Return (X, Y) of the center of cell containing provided text 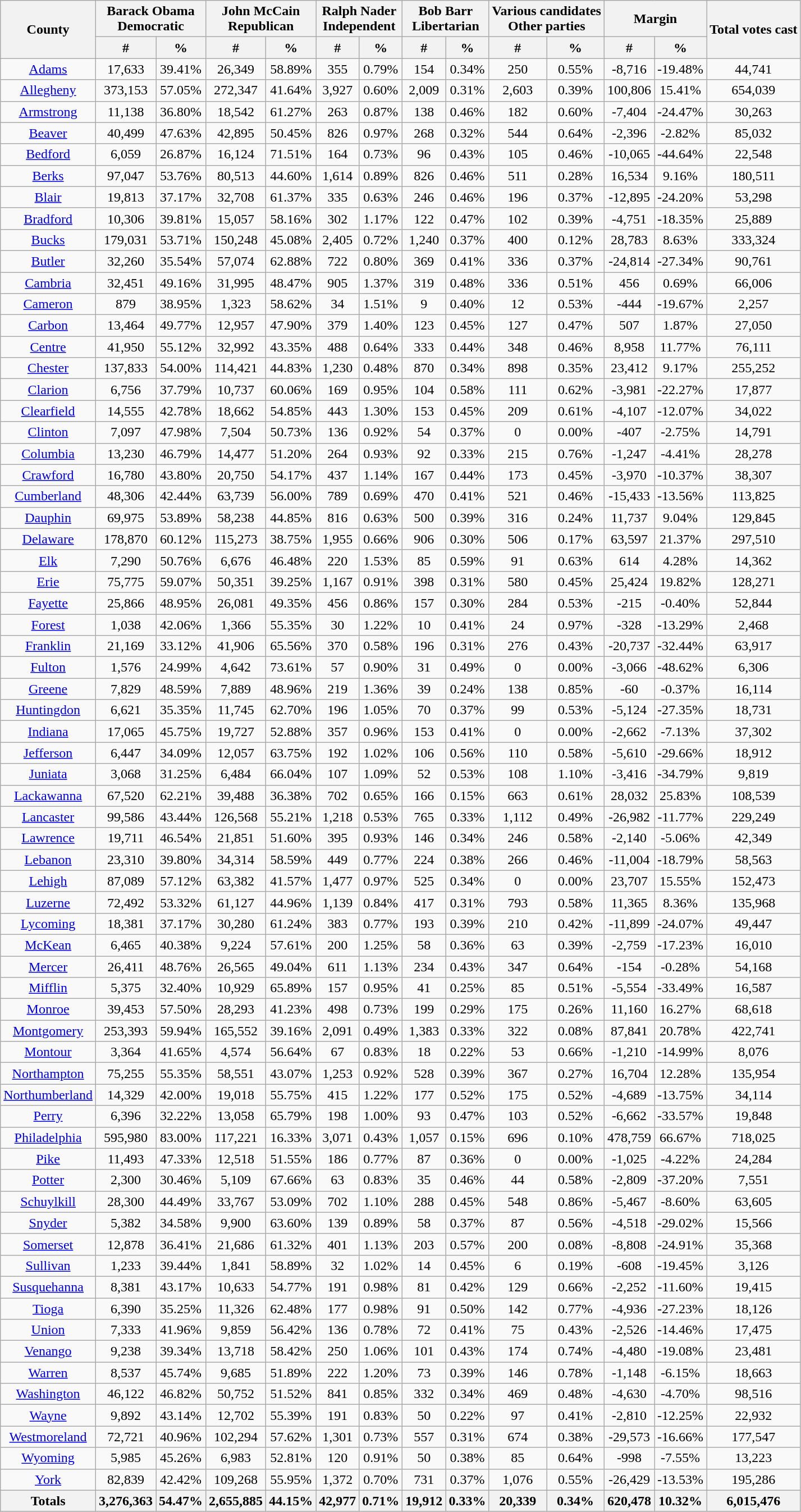
18,912 (754, 753)
58,551 (236, 1074)
13,464 (126, 326)
34 (338, 304)
14,477 (236, 454)
-19.48% (680, 69)
199 (424, 1009)
3,126 (754, 1266)
17,065 (126, 732)
Perry (48, 1116)
42.44% (181, 496)
10 (424, 625)
401 (338, 1244)
102 (518, 218)
263 (338, 112)
302 (338, 218)
0.70% (381, 1479)
Mercer (48, 966)
-60 (629, 689)
23,481 (754, 1351)
0.84% (381, 902)
-5,467 (629, 1202)
31.25% (181, 774)
2,655,885 (236, 1501)
12,702 (236, 1415)
-4,751 (629, 218)
Potter (48, 1180)
Fulton (48, 668)
72,721 (126, 1437)
31,995 (236, 282)
26,081 (236, 603)
347 (518, 966)
276 (518, 646)
66.67% (680, 1138)
6,983 (236, 1458)
348 (518, 347)
39.34% (181, 1351)
137,833 (126, 368)
53.76% (181, 176)
61,127 (236, 902)
32,260 (126, 261)
395 (338, 838)
14,555 (126, 411)
379 (338, 326)
-4,518 (629, 1223)
1,477 (338, 881)
80,513 (236, 176)
55.21% (291, 817)
417 (424, 902)
11,138 (126, 112)
1,076 (518, 1479)
3,927 (338, 90)
11,326 (236, 1309)
48.76% (181, 966)
Juniata (48, 774)
1,372 (338, 1479)
1,057 (424, 1138)
26,565 (236, 966)
731 (424, 1479)
1.40% (381, 326)
20.78% (680, 1031)
498 (338, 1009)
0.71% (381, 1501)
99,586 (126, 817)
34.58% (181, 1223)
373,153 (126, 90)
38.75% (291, 539)
841 (338, 1394)
61.32% (291, 1244)
-0.40% (680, 603)
224 (424, 860)
-5,124 (629, 710)
793 (518, 902)
674 (518, 1437)
Totals (48, 1501)
92 (424, 454)
123 (424, 326)
42.00% (181, 1095)
9,819 (754, 774)
Union (48, 1330)
1.05% (381, 710)
Sullivan (48, 1266)
Washington (48, 1394)
45.75% (181, 732)
59.07% (181, 582)
58.59% (291, 860)
Susquehanna (48, 1287)
-22.27% (680, 390)
42,349 (754, 838)
544 (518, 133)
1.87% (680, 326)
193 (424, 924)
43.80% (181, 475)
45.74% (181, 1373)
-24,814 (629, 261)
45.08% (291, 240)
0.29% (467, 1009)
437 (338, 475)
Franklin (48, 646)
6,447 (126, 753)
-7.13% (680, 732)
1,301 (338, 1437)
415 (338, 1095)
16,780 (126, 475)
2,603 (518, 90)
47.63% (181, 133)
0.59% (467, 560)
1,139 (338, 902)
0.35% (576, 368)
167 (424, 475)
58.16% (291, 218)
9,238 (126, 1351)
507 (629, 326)
54.85% (291, 411)
Erie (48, 582)
32 (338, 1266)
52,844 (754, 603)
Cambria (48, 282)
51.52% (291, 1394)
0.80% (381, 261)
-33.57% (680, 1116)
Cumberland (48, 496)
7,097 (126, 432)
-1,025 (629, 1159)
32,708 (236, 197)
297,510 (754, 539)
39.81% (181, 218)
57.50% (181, 1009)
-3,981 (629, 390)
21,686 (236, 1244)
67,520 (126, 796)
16,124 (236, 154)
2,009 (424, 90)
-12,895 (629, 197)
333,324 (754, 240)
54.17% (291, 475)
19,018 (236, 1095)
-17.23% (680, 945)
18,663 (754, 1373)
117,221 (236, 1138)
5,382 (126, 1223)
41.96% (181, 1330)
Schuylkill (48, 1202)
209 (518, 411)
-10,065 (629, 154)
-2,140 (629, 838)
50.45% (291, 133)
3,068 (126, 774)
765 (424, 817)
-5,610 (629, 753)
-608 (629, 1266)
44.49% (181, 1202)
198 (338, 1116)
253,393 (126, 1031)
0.62% (576, 390)
Greene (48, 689)
49,447 (754, 924)
53 (518, 1052)
47.90% (291, 326)
11,365 (629, 902)
97,047 (126, 176)
51.89% (291, 1373)
135,968 (754, 902)
-32.44% (680, 646)
6,465 (126, 945)
614 (629, 560)
0.50% (467, 1309)
14,362 (754, 560)
580 (518, 582)
35.35% (181, 710)
122 (424, 218)
12.28% (680, 1074)
Bob BarrLibertarian (446, 19)
722 (338, 261)
21,851 (236, 838)
0.12% (576, 240)
1,253 (338, 1074)
255,252 (754, 368)
Margin (655, 19)
31 (424, 668)
15.41% (680, 90)
6,059 (126, 154)
10,306 (126, 218)
488 (338, 347)
2,257 (754, 304)
51.20% (291, 454)
-10.37% (680, 475)
-13.56% (680, 496)
42,895 (236, 133)
178,870 (126, 539)
83.00% (181, 1138)
30.46% (181, 1180)
Butler (48, 261)
40,499 (126, 133)
219 (338, 689)
11,493 (126, 1159)
2,091 (338, 1031)
16,704 (629, 1074)
34,314 (236, 860)
816 (338, 518)
1.14% (381, 475)
38.95% (181, 304)
6,621 (126, 710)
319 (424, 282)
27,050 (754, 326)
44.83% (291, 368)
44 (518, 1180)
7,504 (236, 432)
49.04% (291, 966)
53.32% (181, 902)
Lackawanna (48, 796)
48.96% (291, 689)
-27.23% (680, 1309)
-11.60% (680, 1287)
16,534 (629, 176)
-4.22% (680, 1159)
41.57% (291, 881)
15.55% (680, 881)
53.89% (181, 518)
16.33% (291, 1138)
-7.55% (680, 1458)
32,451 (126, 282)
152,473 (754, 881)
114,421 (236, 368)
1.20% (381, 1373)
0.19% (576, 1266)
43.44% (181, 817)
23,310 (126, 860)
3,364 (126, 1052)
-11,899 (629, 924)
32,992 (236, 347)
110 (518, 753)
49.16% (181, 282)
-2,396 (629, 133)
-13.29% (680, 625)
Northampton (48, 1074)
139 (338, 1223)
1.00% (381, 1116)
76,111 (754, 347)
34.09% (181, 753)
0.72% (381, 240)
10,929 (236, 988)
Jefferson (48, 753)
39.25% (291, 582)
220 (338, 560)
Clarion (48, 390)
25.83% (680, 796)
53.09% (291, 1202)
1.25% (381, 945)
Lawrence (48, 838)
73 (424, 1373)
-29,573 (629, 1437)
203 (424, 1244)
Luzerne (48, 902)
166 (424, 796)
40.96% (181, 1437)
422,741 (754, 1031)
0.79% (381, 69)
222 (338, 1373)
1,233 (126, 1266)
-444 (629, 304)
-5.06% (680, 838)
17,475 (754, 1330)
46.48% (291, 560)
104 (424, 390)
-4,936 (629, 1309)
470 (424, 496)
0.10% (576, 1138)
96 (424, 154)
879 (126, 304)
53,298 (754, 197)
367 (518, 1074)
195,286 (754, 1479)
Clearfield (48, 411)
35.25% (181, 1309)
-6.15% (680, 1373)
Montour (48, 1052)
9,900 (236, 1223)
-1,247 (629, 454)
620,478 (629, 1501)
0.28% (576, 176)
87,841 (629, 1031)
Bedford (48, 154)
40.38% (181, 945)
Elk (48, 560)
870 (424, 368)
16,010 (754, 945)
906 (424, 539)
19,912 (424, 1501)
111 (518, 390)
63,605 (754, 1202)
63.75% (291, 753)
35,368 (754, 1244)
13,718 (236, 1351)
696 (518, 1138)
47.98% (181, 432)
12,518 (236, 1159)
Ralph NaderIndependent (359, 19)
1.06% (381, 1351)
70 (424, 710)
266 (518, 860)
8,076 (754, 1052)
6,015,476 (754, 1501)
3,276,363 (126, 1501)
18,542 (236, 112)
44.85% (291, 518)
0.26% (576, 1009)
511 (518, 176)
60.12% (181, 539)
-0.37% (680, 689)
1,955 (338, 539)
-24.20% (680, 197)
57 (338, 668)
-18.35% (680, 218)
43.17% (181, 1287)
15,566 (754, 1223)
-37.20% (680, 1180)
60.06% (291, 390)
0.32% (467, 133)
Total votes cast (754, 29)
-26,429 (629, 1479)
7,889 (236, 689)
62.70% (291, 710)
41.23% (291, 1009)
75,775 (126, 582)
16,114 (754, 689)
Clinton (48, 432)
-2.75% (680, 432)
-14.99% (680, 1052)
Various candidatesOther parties (547, 19)
5,375 (126, 988)
71.51% (291, 154)
51.55% (291, 1159)
Adams (48, 69)
44,741 (754, 69)
-26,982 (629, 817)
165,552 (236, 1031)
28,278 (754, 454)
52 (424, 774)
898 (518, 368)
46.54% (181, 838)
Wyoming (48, 1458)
48.59% (181, 689)
1.37% (381, 282)
905 (338, 282)
12 (518, 304)
99 (518, 710)
229,249 (754, 817)
10.32% (680, 1501)
-19.67% (680, 304)
16.27% (680, 1009)
-0.28% (680, 966)
13,058 (236, 1116)
0.17% (576, 539)
44.15% (291, 1501)
36.80% (181, 112)
-24.91% (680, 1244)
24.99% (181, 668)
2,405 (338, 240)
-4,107 (629, 411)
26,411 (126, 966)
335 (338, 197)
469 (518, 1394)
-2.82% (680, 133)
1,038 (126, 625)
443 (338, 411)
-19.08% (680, 1351)
-3,066 (629, 668)
York (48, 1479)
105 (518, 154)
6,306 (754, 668)
9,685 (236, 1373)
7,829 (126, 689)
35 (424, 1180)
-12.25% (680, 1415)
Lycoming (48, 924)
6,756 (126, 390)
1,218 (338, 817)
107 (338, 774)
22,932 (754, 1415)
Mifflin (48, 988)
81 (424, 1287)
-29.02% (680, 1223)
65.56% (291, 646)
55.39% (291, 1415)
39.41% (181, 69)
39.80% (181, 860)
103 (518, 1116)
Venango (48, 1351)
33.12% (181, 646)
6,390 (126, 1309)
0.90% (381, 668)
1.17% (381, 218)
127 (518, 326)
1.51% (381, 304)
39,453 (126, 1009)
-20,737 (629, 646)
177,547 (754, 1437)
82,839 (126, 1479)
8,537 (126, 1373)
98,516 (754, 1394)
135,954 (754, 1074)
7,551 (754, 1180)
56.64% (291, 1052)
28,783 (629, 240)
9.17% (680, 368)
Westmoreland (48, 1437)
-8.60% (680, 1202)
75,255 (126, 1074)
35.54% (181, 261)
48.95% (181, 603)
9,892 (126, 1415)
19,711 (126, 838)
11.77% (680, 347)
6,676 (236, 560)
Northumberland (48, 1095)
43.07% (291, 1074)
13,230 (126, 454)
42.06% (181, 625)
42.42% (181, 1479)
28,300 (126, 1202)
8,958 (629, 347)
24 (518, 625)
316 (518, 518)
449 (338, 860)
58,563 (754, 860)
58,238 (236, 518)
500 (424, 518)
41,950 (126, 347)
25,889 (754, 218)
50.76% (181, 560)
28,293 (236, 1009)
106 (424, 753)
-1,210 (629, 1052)
-4,689 (629, 1095)
Dauphin (48, 518)
39 (424, 689)
41.64% (291, 90)
-2,810 (629, 1415)
37,302 (754, 732)
53.71% (181, 240)
525 (424, 881)
20,339 (518, 1501)
23,412 (629, 368)
4,574 (236, 1052)
57.61% (291, 945)
18 (424, 1052)
22,548 (754, 154)
21.37% (680, 539)
164 (338, 154)
61.24% (291, 924)
1,112 (518, 817)
113,825 (754, 496)
Crawford (48, 475)
-13.53% (680, 1479)
36.41% (181, 1244)
-13.75% (680, 1095)
38,307 (754, 475)
357 (338, 732)
87,089 (126, 881)
57.62% (291, 1437)
50,351 (236, 582)
2,300 (126, 1180)
4,642 (236, 668)
1,576 (126, 668)
Beaver (48, 133)
26.87% (181, 154)
-998 (629, 1458)
8.36% (680, 902)
39.44% (181, 1266)
0.65% (381, 796)
25,424 (629, 582)
173 (518, 475)
Fayette (48, 603)
72 (424, 1330)
30 (338, 625)
182 (518, 112)
-33.49% (680, 988)
18,126 (754, 1309)
18,731 (754, 710)
369 (424, 261)
41.65% (181, 1052)
49.77% (181, 326)
75 (518, 1330)
663 (518, 796)
1,614 (338, 176)
400 (518, 240)
-34.79% (680, 774)
Barack ObamaDemocratic (150, 19)
-48.62% (680, 668)
Columbia (48, 454)
154 (424, 69)
268 (424, 133)
2,468 (754, 625)
Lebanon (48, 860)
19,813 (126, 197)
Bucks (48, 240)
322 (518, 1031)
192 (338, 753)
Lancaster (48, 817)
34,114 (754, 1095)
8.63% (680, 240)
521 (518, 496)
142 (518, 1309)
49.35% (291, 603)
63,382 (236, 881)
54.47% (181, 1501)
557 (424, 1437)
-29.66% (680, 753)
3,071 (338, 1138)
19,727 (236, 732)
55.95% (291, 1479)
Somerset (48, 1244)
0.96% (381, 732)
115,273 (236, 539)
284 (518, 603)
McKean (48, 945)
0.25% (467, 988)
-4.70% (680, 1394)
1.36% (381, 689)
61.37% (291, 197)
18,662 (236, 411)
109,268 (236, 1479)
John McCainRepublican (261, 19)
57,074 (236, 261)
85,032 (754, 133)
0.87% (381, 112)
-27.35% (680, 710)
50,752 (236, 1394)
9 (424, 304)
-4.41% (680, 454)
Berks (48, 176)
59.94% (181, 1031)
67 (338, 1052)
Carbon (48, 326)
12,878 (126, 1244)
66.04% (291, 774)
1,167 (338, 582)
54.77% (291, 1287)
-27.34% (680, 261)
6,484 (236, 774)
County (48, 29)
108 (518, 774)
43.35% (291, 347)
65.89% (291, 988)
16,587 (754, 988)
63,917 (754, 646)
0.57% (467, 1244)
478,759 (629, 1138)
102,294 (236, 1437)
14,791 (754, 432)
41 (424, 988)
54.00% (181, 368)
-4,480 (629, 1351)
129,845 (754, 518)
-11,004 (629, 860)
34,022 (754, 411)
Blair (48, 197)
33,767 (236, 1202)
506 (518, 539)
Centre (48, 347)
41,906 (236, 646)
789 (338, 496)
718,025 (754, 1138)
32.22% (181, 1116)
55.75% (291, 1095)
37.79% (181, 390)
1,323 (236, 304)
101 (424, 1351)
-328 (629, 625)
14 (424, 1266)
90,761 (754, 261)
21,169 (126, 646)
-8,716 (629, 69)
45.26% (181, 1458)
13,223 (754, 1458)
39,488 (236, 796)
32.40% (181, 988)
62.48% (291, 1309)
Delaware (48, 539)
1.53% (381, 560)
7,290 (126, 560)
126,568 (236, 817)
Huntingdon (48, 710)
10,737 (236, 390)
44.60% (291, 176)
5,109 (236, 1180)
0.74% (576, 1351)
51.60% (291, 838)
-8,808 (629, 1244)
Chester (48, 368)
47.33% (181, 1159)
52.81% (291, 1458)
36.38% (291, 796)
Bradford (48, 218)
9.16% (680, 176)
654,039 (754, 90)
611 (338, 966)
169 (338, 390)
-2,252 (629, 1287)
120 (338, 1458)
54,168 (754, 966)
Monroe (48, 1009)
18,381 (126, 924)
128,271 (754, 582)
9,859 (236, 1330)
-4,630 (629, 1394)
63,739 (236, 496)
42,977 (338, 1501)
12,057 (236, 753)
24,284 (754, 1159)
14,329 (126, 1095)
46.82% (181, 1394)
17,877 (754, 390)
15,057 (236, 218)
1,230 (338, 368)
-16.66% (680, 1437)
100,806 (629, 90)
55.12% (181, 347)
23,707 (629, 881)
-5,554 (629, 988)
97 (518, 1415)
-3,416 (629, 774)
272,347 (236, 90)
43.14% (181, 1415)
0.76% (576, 454)
Indiana (48, 732)
355 (338, 69)
30,280 (236, 924)
Philadelphia (48, 1138)
383 (338, 924)
Allegheny (48, 90)
7,333 (126, 1330)
44.96% (291, 902)
-2,759 (629, 945)
-24.07% (680, 924)
1.30% (381, 411)
-6,662 (629, 1116)
62.88% (291, 261)
17,633 (126, 69)
9.04% (680, 518)
58.42% (291, 1351)
288 (424, 1202)
61.27% (291, 112)
-3,970 (629, 475)
8,381 (126, 1287)
234 (424, 966)
72,492 (126, 902)
-7,404 (629, 112)
25,866 (126, 603)
333 (424, 347)
548 (518, 1202)
10,633 (236, 1287)
50.73% (291, 432)
Tioga (48, 1309)
Wayne (48, 1415)
-2,662 (629, 732)
398 (424, 582)
30,263 (754, 112)
4.28% (680, 560)
42.78% (181, 411)
0.40% (467, 304)
-11.77% (680, 817)
19.82% (680, 582)
58.62% (291, 304)
93 (424, 1116)
-24.47% (680, 112)
57.05% (181, 90)
-19.45% (680, 1266)
150,248 (236, 240)
1,240 (424, 240)
-12.07% (680, 411)
39.16% (291, 1031)
Montgomery (48, 1031)
48.47% (291, 282)
129 (518, 1287)
6,396 (126, 1116)
180,511 (754, 176)
-154 (629, 966)
67.66% (291, 1180)
62.21% (181, 796)
73.61% (291, 668)
1,383 (424, 1031)
66,006 (754, 282)
-215 (629, 603)
56.00% (291, 496)
63.60% (291, 1223)
19,848 (754, 1116)
5,985 (126, 1458)
Cameron (48, 304)
54 (424, 432)
-15,433 (629, 496)
26,349 (236, 69)
56.42% (291, 1330)
1.09% (381, 774)
65.79% (291, 1116)
46,122 (126, 1394)
Armstrong (48, 112)
46.79% (181, 454)
370 (338, 646)
12,957 (236, 326)
186 (338, 1159)
63,597 (629, 539)
-14.46% (680, 1330)
179,031 (126, 240)
-2,809 (629, 1180)
210 (518, 924)
174 (518, 1351)
1,366 (236, 625)
20,750 (236, 475)
Pike (48, 1159)
9,224 (236, 945)
57.12% (181, 881)
528 (424, 1074)
264 (338, 454)
11,160 (629, 1009)
-407 (629, 432)
Snyder (48, 1223)
6 (518, 1266)
-44.64% (680, 154)
68,618 (754, 1009)
332 (424, 1394)
595,980 (126, 1138)
48,306 (126, 496)
108,539 (754, 796)
19,415 (754, 1287)
-18.79% (680, 860)
28,032 (629, 796)
1,841 (236, 1266)
215 (518, 454)
11,745 (236, 710)
Forest (48, 625)
11,737 (629, 518)
69,975 (126, 518)
-1,148 (629, 1373)
0.27% (576, 1074)
52.88% (291, 732)
Warren (48, 1373)
-2,526 (629, 1330)
Lehigh (48, 881)
